Return (X, Y) of the center of cell containing provided text 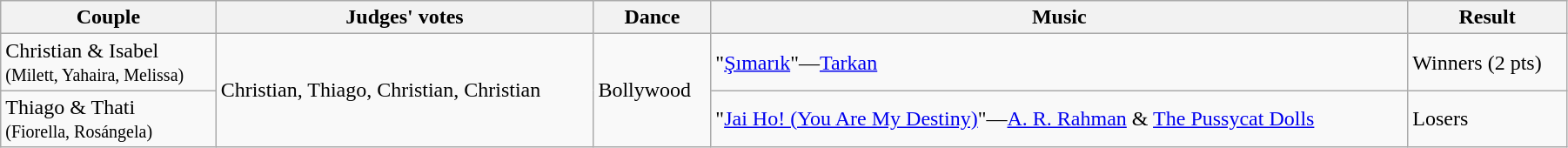
"Jai Ho! (You Are My Destiny)"—A. R. Rahman & The Pussycat Dolls (1060, 118)
Bollywood (653, 91)
Losers (1488, 118)
Thiago & Thati(Fiorella, Rosángela) (108, 118)
Christian, Thiago, Christian, Christian (405, 91)
Result (1488, 17)
"Şımarık"—Tarkan (1060, 63)
Music (1060, 17)
Winners (2 pts) (1488, 63)
Couple (108, 17)
Christian & Isabel(Milett, Yahaira, Melissa) (108, 63)
Dance (653, 17)
Judges' votes (405, 17)
